Provide the (X, Y) coordinate of the cell's center where the given text is located.  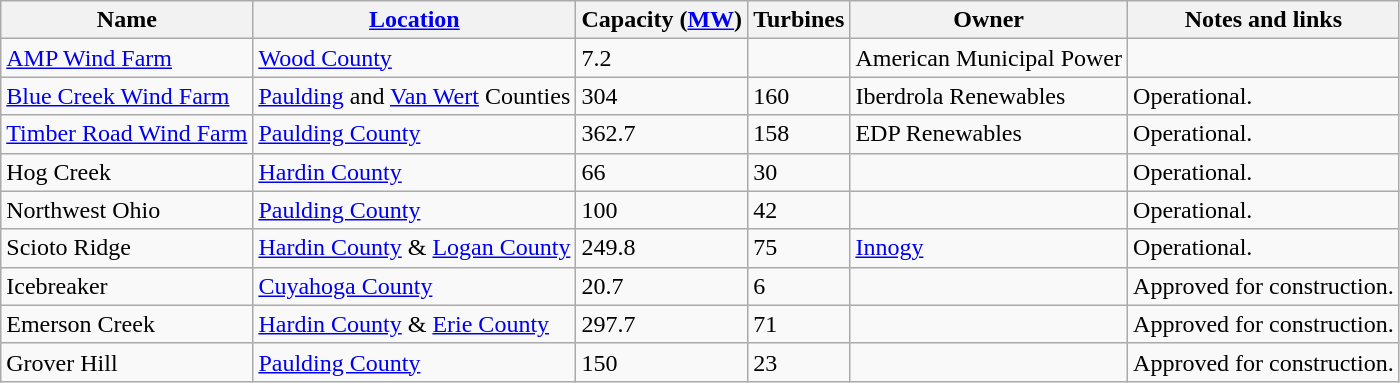
Emerson Creek (127, 324)
30 (799, 172)
Blue Creek Wind Farm (127, 96)
160 (799, 96)
Wood County (414, 58)
American Municipal Power (989, 58)
Notes and links (1264, 20)
158 (799, 134)
23 (799, 362)
Capacity (MW) (662, 20)
362.7 (662, 134)
249.8 (662, 248)
Cuyahoga County (414, 286)
Name (127, 20)
Timber Road Wind Farm (127, 134)
EDP Renewables (989, 134)
Hog Creek (127, 172)
75 (799, 248)
Northwest Ohio (127, 210)
304 (662, 96)
100 (662, 210)
42 (799, 210)
Icebreaker (127, 286)
20.7 (662, 286)
6 (799, 286)
AMP Wind Farm (127, 58)
7.2 (662, 58)
Owner (989, 20)
Hardin County & Logan County (414, 248)
Scioto Ridge (127, 248)
71 (799, 324)
Turbines (799, 20)
Iberdrola Renewables (989, 96)
Location (414, 20)
Innogy (989, 248)
Grover Hill (127, 362)
297.7 (662, 324)
Hardin County (414, 172)
Hardin County & Erie County (414, 324)
Paulding and Van Wert Counties (414, 96)
66 (662, 172)
150 (662, 362)
